Pinpoint the cell where the given text exists, returning its (X, Y) midpoint coordinate. 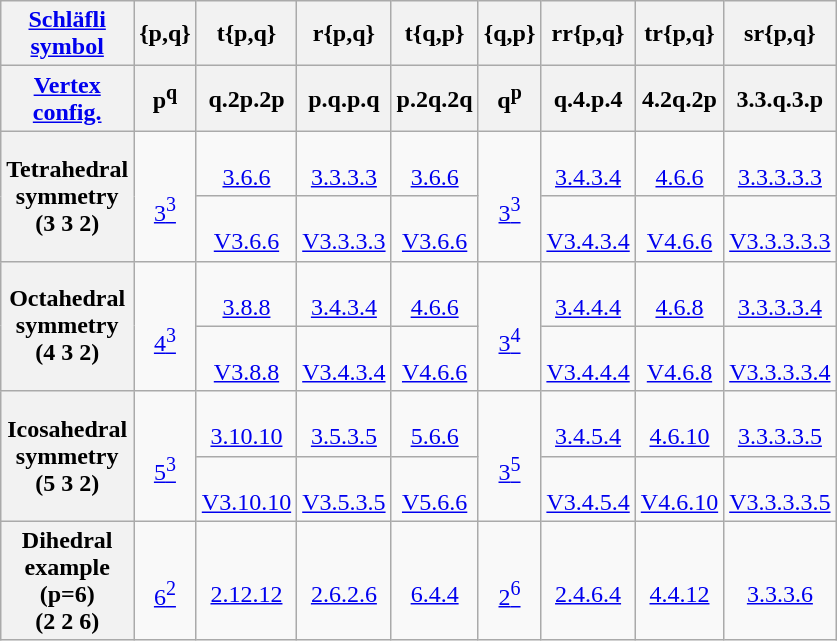
3.3.3.6 (780, 580)
rr{p,q} (588, 34)
tr{p,q} (679, 34)
3.3.3.3.5 (780, 424)
V3.3.3.3.5 (780, 488)
3.4.5.4 (588, 424)
6.4.4 (434, 580)
3.3.q.3.p (780, 98)
pq (166, 98)
53 (166, 456)
4.4.12 (679, 580)
2.6.2.6 (344, 580)
3.3.3.3.3 (780, 164)
p.2q.2q (434, 98)
3.4.4.4 (588, 294)
62 (166, 580)
3.10.10 (246, 424)
V3.3.3.3 (344, 228)
V5.6.6 (434, 488)
qp (510, 98)
4.6.8 (679, 294)
3.8.8 (246, 294)
34 (510, 326)
2.4.6.4 (588, 580)
V4.6.10 (679, 488)
V4.6.8 (679, 358)
Icosahedralsymmetry(5 3 2) (68, 456)
t{q,p} (434, 34)
sr{p,q} (780, 34)
{p,q} (166, 34)
q.2p.2p (246, 98)
V3.5.3.5 (344, 488)
43 (166, 326)
r{p,q} (344, 34)
V3.3.3.3.4 (780, 358)
Schläflisymbol (68, 34)
q.4.p.4 (588, 98)
35 (510, 456)
V3.4.4.4 (588, 358)
Vertexconfig. (68, 98)
Dihedralexample(p=6)(2 2 6) (68, 580)
2.12.12 (246, 580)
V3.10.10 (246, 488)
Octahedralsymmetry(4 3 2) (68, 326)
3.3.3.3 (344, 164)
{q,p} (510, 34)
V3.3.3.3.3 (780, 228)
3.5.3.5 (344, 424)
Tetrahedralsymmetry(3 3 2) (68, 196)
4.2q.2p (679, 98)
V3.4.5.4 (588, 488)
4.6.10 (679, 424)
3.3.3.3.4 (780, 294)
26 (510, 580)
p.q.p.q (344, 98)
V3.8.8 (246, 358)
t{p,q} (246, 34)
5.6.6 (434, 424)
